Provide the (X, Y) coordinate of the cell's center where the given text is located.  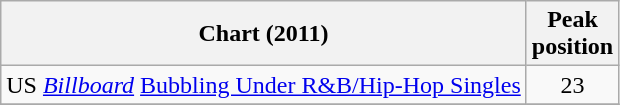
Peakposition (572, 34)
Chart (2011) (264, 34)
23 (572, 85)
US Billboard Bubbling Under R&B/Hip-Hop Singles (264, 85)
